From the cell containing the given text, extract its center point as (x, y) coordinate. 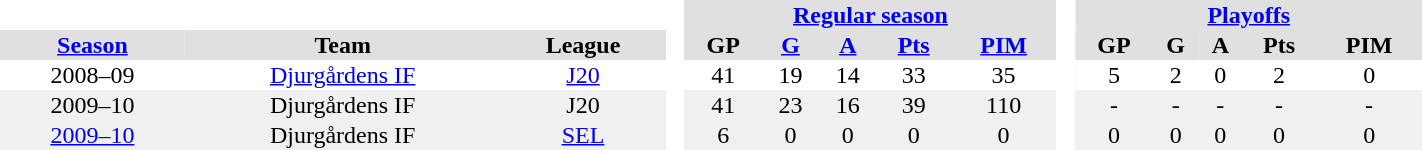
Team (343, 45)
39 (913, 105)
16 (848, 105)
Regular season (871, 15)
SEL (582, 135)
6 (724, 135)
Season (92, 45)
League (582, 45)
2008–09 (92, 75)
19 (790, 75)
Playoffs (1248, 15)
35 (1004, 75)
110 (1004, 105)
33 (913, 75)
23 (790, 105)
5 (1114, 75)
14 (848, 75)
